From the cell containing the given text, extract its center point as (x, y) coordinate. 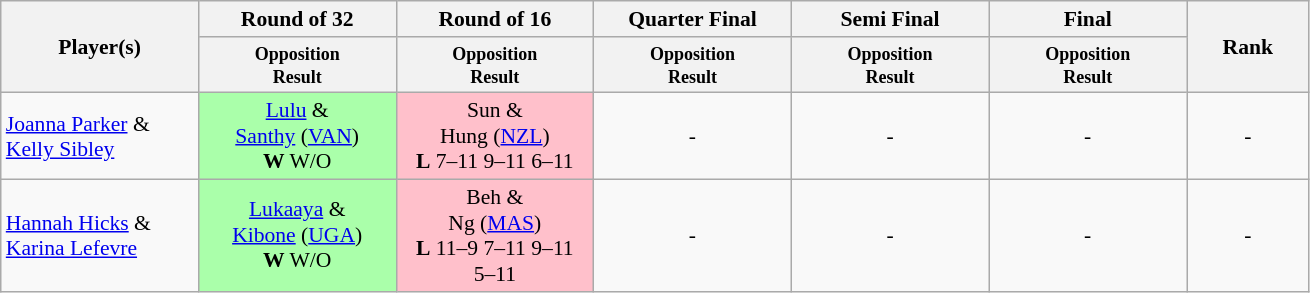
Sun & Hung (NZL)L 7–11 9–11 6–11 (495, 136)
Hannah Hicks &Karina Lefevre (100, 236)
Rank (1248, 47)
Beh &Ng (MAS)L 11–9 7–11 9–115–11 (495, 236)
Quarter Final (693, 19)
Lulu &Santhy (VAN)W W/O (297, 136)
Final (1088, 19)
Semi Final (890, 19)
Round of 16 (495, 19)
Lukaaya &Kibone (UGA)W W/O (297, 236)
Joanna Parker &Kelly Sibley (100, 136)
Round of 32 (297, 19)
Player(s) (100, 47)
